Provide the (X, Y) coordinate of the cell's center where the given text is located.  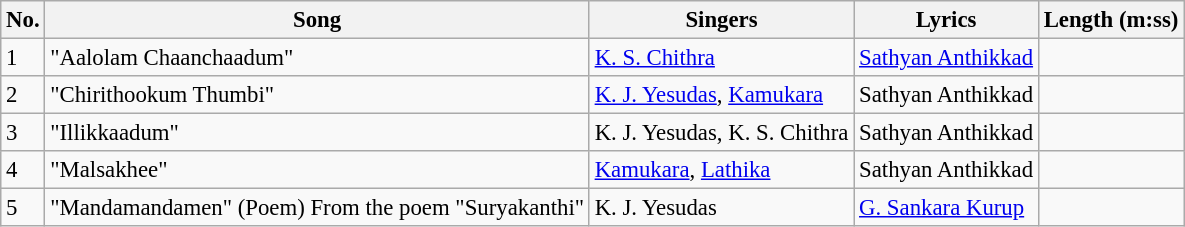
"Malsakhee" (317, 170)
"Illikkaadum" (317, 133)
No. (23, 20)
Song (317, 20)
Kamukara, Lathika (721, 170)
5 (23, 208)
"Mandamandamen" (Poem) From the poem "Suryakanthi" (317, 208)
Length (m:ss) (1110, 20)
Lyrics (946, 20)
Singers (721, 20)
"Aalolam Chaanchaadum" (317, 58)
"Chirithookum Thumbi" (317, 95)
K. J. Yesudas, Kamukara (721, 95)
2 (23, 95)
4 (23, 170)
K. J. Yesudas (721, 208)
K. S. Chithra (721, 58)
G. Sankara Kurup (946, 208)
3 (23, 133)
K. J. Yesudas, K. S. Chithra (721, 133)
1 (23, 58)
